Provide the [x, y] coordinate of the cell's center where the given text is located.  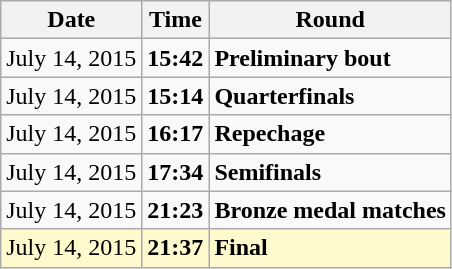
21:37 [176, 248]
16:17 [176, 134]
Final [330, 248]
17:34 [176, 172]
15:14 [176, 96]
Semifinals [330, 172]
Repechage [330, 134]
Round [330, 20]
15:42 [176, 58]
Preliminary bout [330, 58]
Bronze medal matches [330, 210]
Time [176, 20]
Quarterfinals [330, 96]
Date [72, 20]
21:23 [176, 210]
